Scan for the cell matching the given text and deliver its (X, Y) coordinate at center. 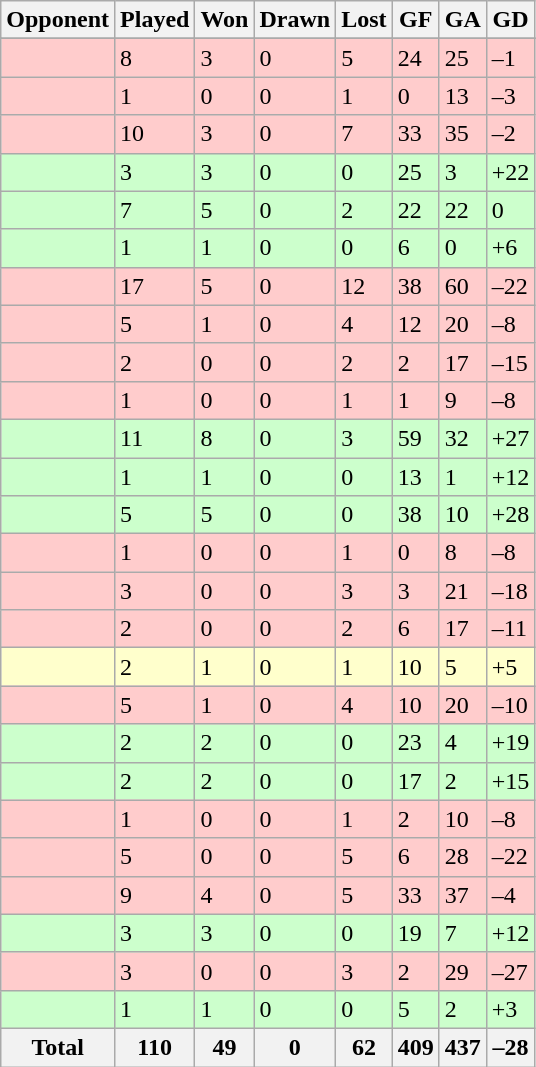
59 (416, 438)
+15 (510, 781)
37 (462, 895)
+3 (510, 1009)
24 (416, 58)
–10 (510, 705)
–2 (510, 134)
29 (462, 971)
Won (224, 20)
32 (462, 438)
+5 (510, 667)
19 (416, 933)
–4 (510, 895)
–15 (510, 362)
21 (462, 591)
–28 (510, 1047)
35 (462, 134)
Lost (364, 20)
GD (510, 20)
+27 (510, 438)
+22 (510, 172)
–11 (510, 629)
23 (416, 743)
Played (155, 20)
+6 (510, 248)
49 (224, 1047)
+28 (510, 515)
Total (58, 1047)
Opponent (58, 20)
62 (364, 1047)
11 (155, 438)
+19 (510, 743)
–3 (510, 96)
110 (155, 1047)
409 (416, 1047)
–1 (510, 58)
60 (462, 286)
Drawn (295, 20)
GA (462, 20)
–18 (510, 591)
437 (462, 1047)
28 (462, 857)
GF (416, 20)
–27 (510, 971)
